Locate the cell with the specified text and output its [x, y] center coordinate. 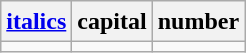
capital [112, 21]
italics [36, 21]
number [198, 21]
